Search for the cell housing the specified text and yield its [X, Y] center coordinate. 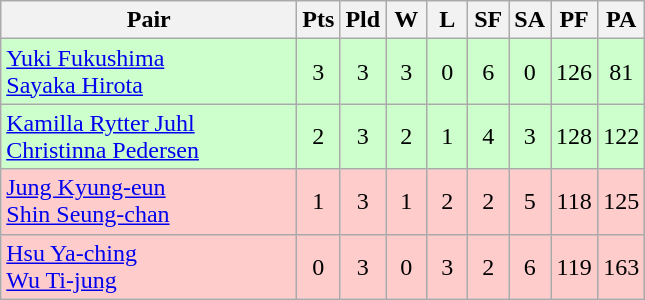
128 [574, 136]
Hsu Ya-ching Wu Ti-jung [149, 266]
5 [530, 202]
163 [622, 266]
118 [574, 202]
126 [574, 72]
L [448, 20]
119 [574, 266]
Pts [318, 20]
Jung Kyung-eun Shin Seung-chan [149, 202]
W [406, 20]
SF [488, 20]
Yuki Fukushima Sayaka Hirota [149, 72]
Pair [149, 20]
PF [574, 20]
4 [488, 136]
122 [622, 136]
Pld [363, 20]
125 [622, 202]
Kamilla Rytter Juhl Christinna Pedersen [149, 136]
81 [622, 72]
SA [530, 20]
PA [622, 20]
